Extract the [X, Y] coordinate from the center of the cell holding the provided text.  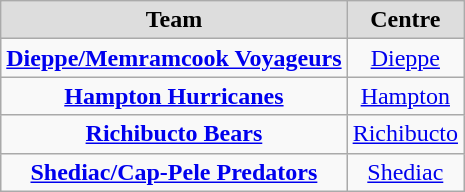
Hampton Hurricanes [174, 96]
Hampton [405, 96]
Shediac/Cap-Pele Predators [174, 172]
Dieppe [405, 58]
Shediac [405, 172]
Richibucto Bears [174, 134]
Dieppe/Memramcook Voyageurs [174, 58]
Richibucto [405, 134]
Team [174, 20]
Centre [405, 20]
